Capture the cell that displays the provided text and extract its (X, Y) central coordinate. 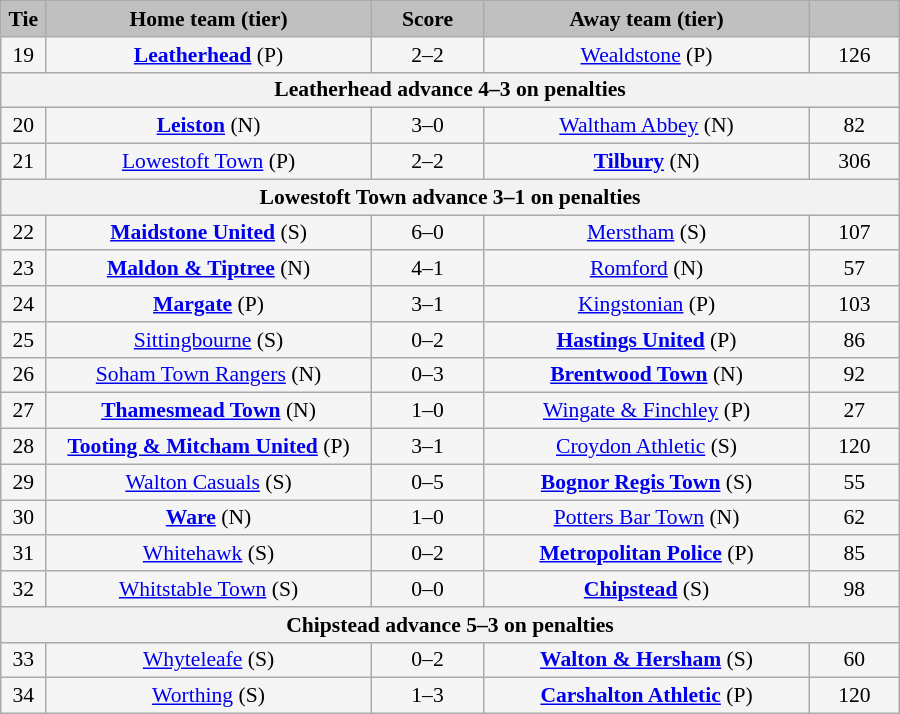
Walton Casuals (S) (209, 482)
Lowestoft Town (P) (209, 162)
34 (24, 696)
98 (854, 589)
0–5 (427, 482)
Worthing (S) (209, 696)
Hastings United (P) (647, 340)
Wingate & Finchley (P) (647, 411)
306 (854, 162)
Maldon & Tiptree (N) (209, 269)
126 (854, 55)
62 (854, 518)
Whitstable Town (S) (209, 589)
0–0 (427, 589)
23 (24, 269)
33 (24, 660)
20 (24, 126)
Soham Town Rangers (N) (209, 375)
Ware (N) (209, 518)
Home team (tier) (209, 19)
21 (24, 162)
Leatherhead (P) (209, 55)
Leatherhead advance 4–3 on penalties (450, 90)
60 (854, 660)
Away team (tier) (647, 19)
Carshalton Athletic (P) (647, 696)
0–3 (427, 375)
103 (854, 304)
Waltham Abbey (N) (647, 126)
Bognor Regis Town (S) (647, 482)
1–3 (427, 696)
86 (854, 340)
28 (24, 447)
92 (854, 375)
Tooting & Mitcham United (P) (209, 447)
Romford (N) (647, 269)
Tie (24, 19)
31 (24, 554)
Wealdstone (P) (647, 55)
Brentwood Town (N) (647, 375)
Lowestoft Town advance 3–1 on penalties (450, 197)
Chipstead advance 5–3 on penalties (450, 625)
82 (854, 126)
24 (24, 304)
19 (24, 55)
Chipstead (S) (647, 589)
Maidstone United (S) (209, 233)
Potters Bar Town (N) (647, 518)
22 (24, 233)
Whitehawk (S) (209, 554)
Tilbury (N) (647, 162)
3–0 (427, 126)
Thamesmead Town (N) (209, 411)
Walton & Hersham (S) (647, 660)
Metropolitan Police (P) (647, 554)
57 (854, 269)
25 (24, 340)
Merstham (S) (647, 233)
107 (854, 233)
30 (24, 518)
Margate (P) (209, 304)
Croydon Athletic (S) (647, 447)
4–1 (427, 269)
6–0 (427, 233)
55 (854, 482)
32 (24, 589)
Leiston (N) (209, 126)
29 (24, 482)
26 (24, 375)
Sittingbourne (S) (209, 340)
Score (427, 19)
Whyteleafe (S) (209, 660)
85 (854, 554)
Kingstonian (P) (647, 304)
